Provide the (X, Y) coordinate of the cell's center where the given text is located.  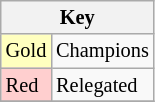
Key (78, 17)
Relegated (102, 85)
Gold (26, 51)
Champions (102, 51)
Red (26, 85)
